Identify which cell holds the provided text, then report its (X, Y) central coordinate. 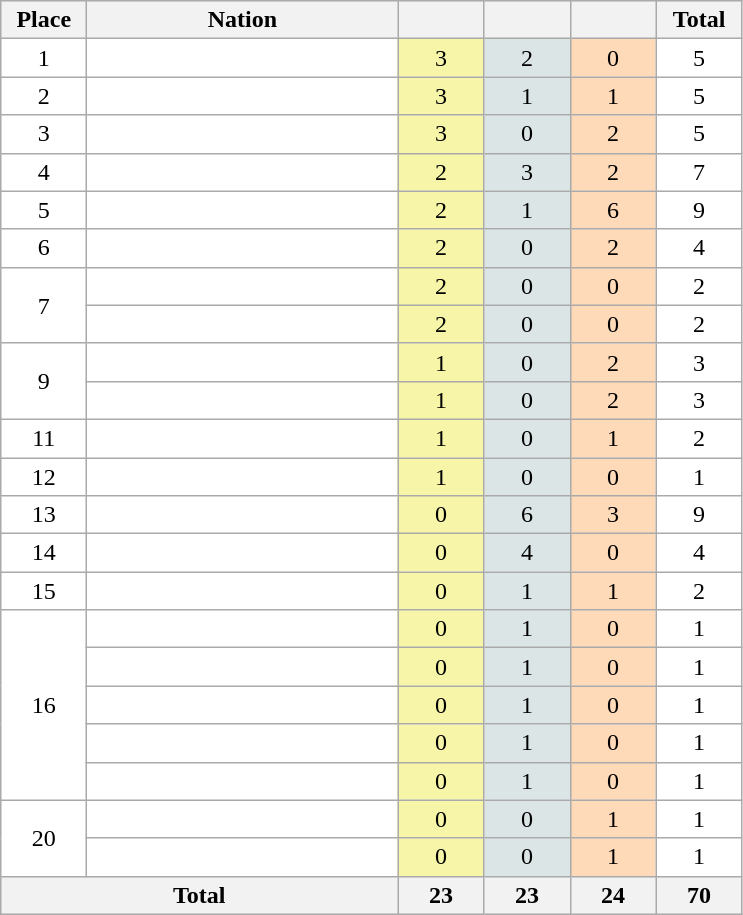
13 (44, 515)
24 (613, 895)
14 (44, 553)
16 (44, 705)
15 (44, 591)
Nation (242, 20)
70 (699, 895)
12 (44, 477)
Place (44, 20)
11 (44, 438)
20 (44, 838)
